Return the [X, Y] coordinate for the center point of the cell that contains the specified text.  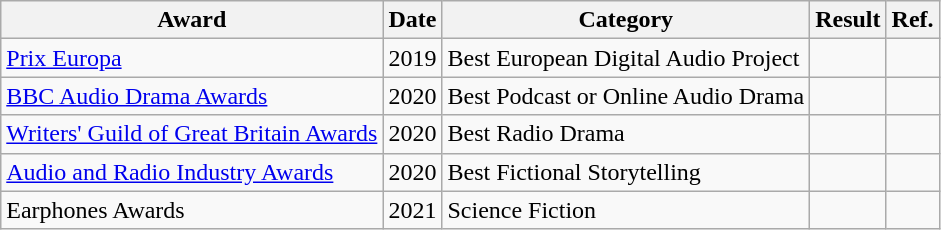
Result [848, 20]
Best Radio Drama [626, 134]
Date [412, 20]
Category [626, 20]
Best European Digital Audio Project [626, 58]
2021 [412, 210]
Science Fiction [626, 210]
Earphones Awards [192, 210]
2019 [412, 58]
Audio and Radio Industry Awards [192, 172]
Ref. [912, 20]
Award [192, 20]
Prix Europa [192, 58]
Writers' Guild of Great Britain Awards [192, 134]
BBC Audio Drama Awards [192, 96]
Best Podcast or Online Audio Drama [626, 96]
Best Fictional Storytelling [626, 172]
